Determine the [X, Y] coordinate at the center of the cell enclosing the given text.  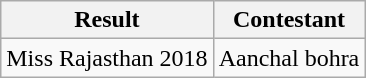
Contestant [289, 20]
Miss Rajasthan 2018 [107, 58]
Result [107, 20]
Aanchal bohra [289, 58]
